Capture the cell that displays the provided text and extract its (x, y) central coordinate. 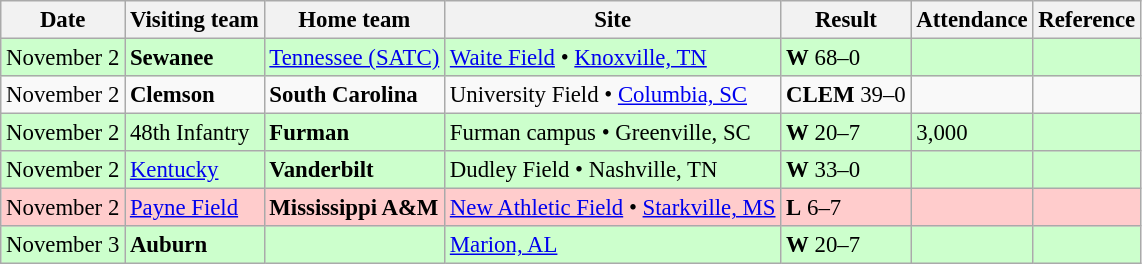
Mississippi A&M (354, 208)
W 68–0 (846, 58)
Site (613, 20)
November 3 (63, 245)
Dudley Field • Nashville, TN (613, 170)
Marion, AL (613, 245)
Auburn (194, 245)
Furman (354, 133)
Clemson (194, 95)
Kentucky (194, 170)
Sewanee (194, 58)
3,000 (972, 133)
Result (846, 20)
Waite Field • Knoxville, TN (613, 58)
Date (63, 20)
Home team (354, 20)
Furman campus • Greenville, SC (613, 133)
Vanderbilt (354, 170)
Attendance (972, 20)
CLEM 39–0 (846, 95)
Payne Field (194, 208)
Visiting team (194, 20)
South Carolina (354, 95)
New Athletic Field • Starkville, MS (613, 208)
Tennessee (SATC) (354, 58)
L 6–7 (846, 208)
Reference (1087, 20)
W 33–0 (846, 170)
University Field • Columbia, SC (613, 95)
48th Infantry (194, 133)
